For the text-containing cell, return its midpoint in (X, Y) coordinate format. 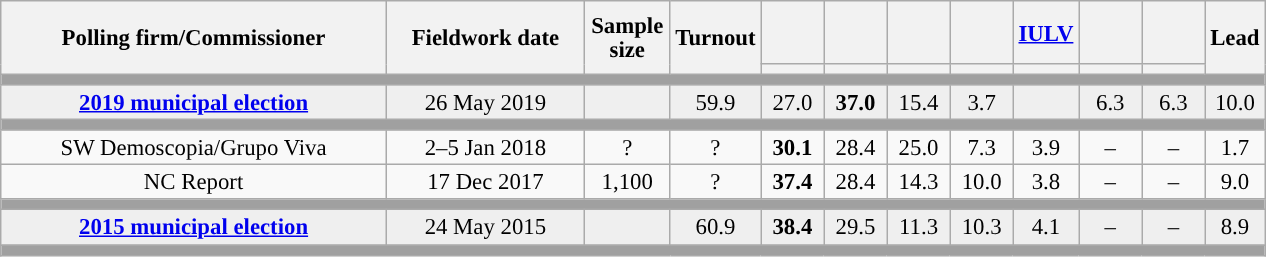
IULV (1046, 32)
24 May 2015 (485, 228)
3.8 (1046, 182)
Polling firm/Commissioner (194, 38)
60.9 (716, 228)
14.3 (918, 182)
59.9 (716, 102)
2015 municipal election (194, 228)
2019 municipal election (194, 102)
37.4 (792, 182)
37.0 (856, 102)
Turnout (716, 38)
10.3 (982, 228)
4.1 (1046, 228)
25.0 (918, 148)
27.0 (792, 102)
1,100 (627, 182)
38.4 (792, 228)
9.0 (1235, 182)
SW Demoscopia/Grupo Viva (194, 148)
3.9 (1046, 148)
NC Report (194, 182)
29.5 (856, 228)
Lead (1235, 38)
7.3 (982, 148)
1.7 (1235, 148)
8.9 (1235, 228)
15.4 (918, 102)
30.1 (792, 148)
11.3 (918, 228)
Fieldwork date (485, 38)
26 May 2019 (485, 102)
2–5 Jan 2018 (485, 148)
17 Dec 2017 (485, 182)
Sample size (627, 38)
3.7 (982, 102)
